Identify which cell holds the provided text, then report its (x, y) central coordinate. 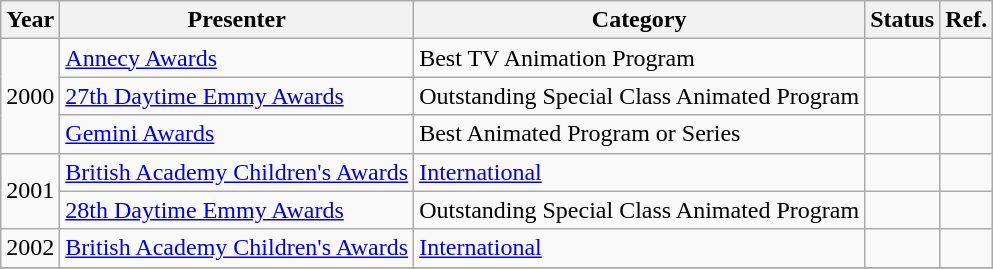
27th Daytime Emmy Awards (237, 96)
Status (902, 20)
2001 (30, 191)
2002 (30, 248)
2000 (30, 96)
Best TV Animation Program (640, 58)
Year (30, 20)
Best Animated Program or Series (640, 134)
Annecy Awards (237, 58)
Gemini Awards (237, 134)
Presenter (237, 20)
Ref. (966, 20)
Category (640, 20)
28th Daytime Emmy Awards (237, 210)
